Scan for the cell matching the given text and deliver its (x, y) coordinate at center. 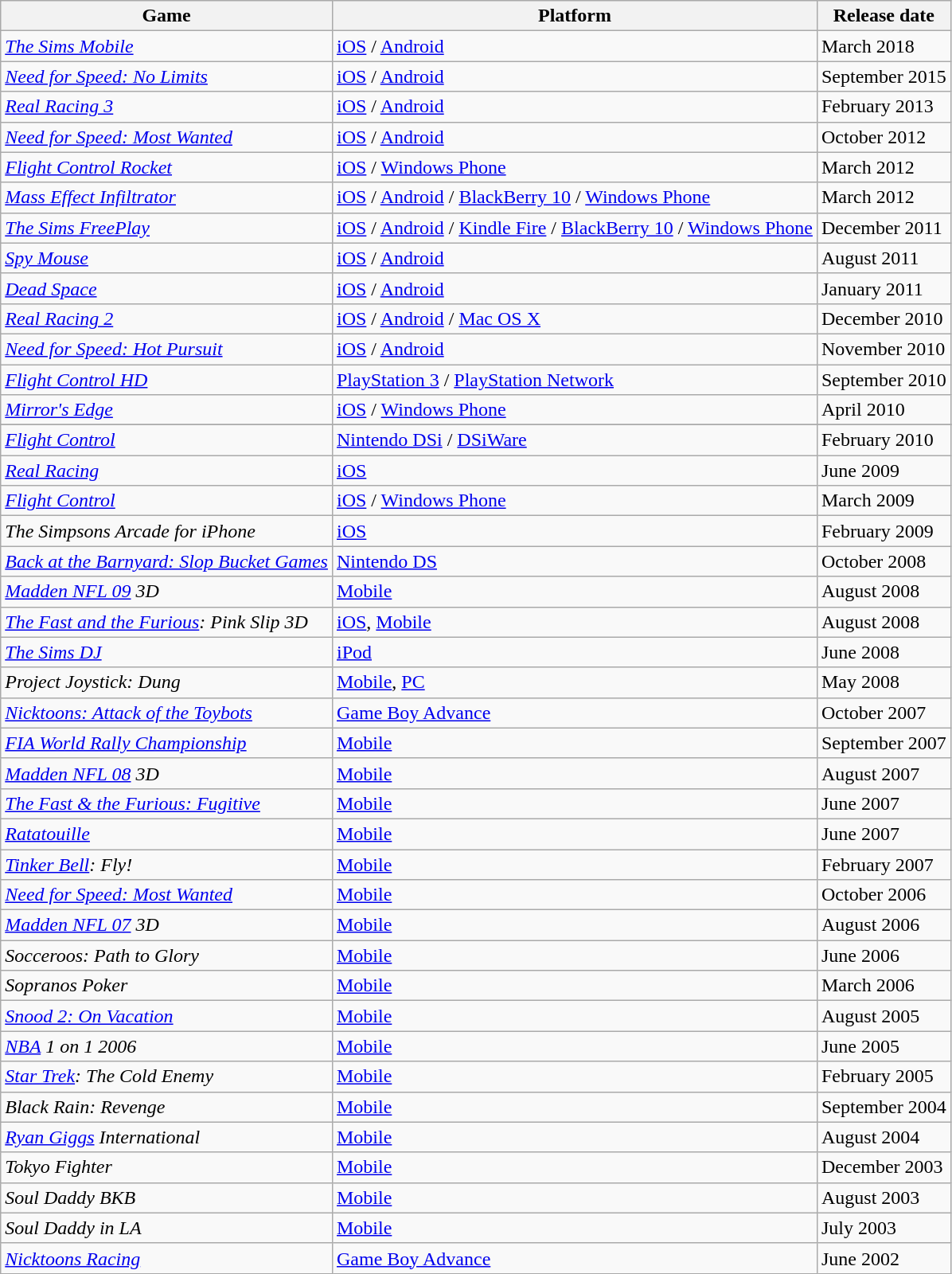
Black Rain: Revenge (167, 1107)
September 2004 (884, 1107)
April 2010 (884, 410)
June 2002 (884, 1258)
iOS / Android / Mac OS X (575, 318)
January 2011 (884, 288)
March 2009 (884, 501)
Madden NFL 08 3D (167, 773)
September 2010 (884, 380)
Back at the Barnyard: Slop Bucket Games (167, 561)
Platform (575, 16)
May 2008 (884, 682)
Need for Speed: No Limits (167, 76)
Mass Effect Infiltrator (167, 197)
Madden NFL 07 3D (167, 925)
Soul Daddy BKB (167, 1198)
The Sims DJ (167, 652)
August 2003 (884, 1198)
iOS / Android / Kindle Fire / BlackBerry 10 / Windows Phone (575, 228)
December 2011 (884, 228)
The Simpsons Arcade for iPhone (167, 531)
Nicktoons: Attack of the Toybots (167, 713)
October 2008 (884, 561)
The Fast and the Furious: Pink Slip 3D (167, 622)
December 2010 (884, 318)
September 2015 (884, 76)
Snood 2: On Vacation (167, 1016)
Real Racing (167, 471)
Game (167, 16)
iOS, Mobile (575, 622)
Ratatouille (167, 834)
February 2009 (884, 531)
iOS / Android / BlackBerry 10 / Windows Phone (575, 197)
Release date (884, 16)
iPod (575, 652)
Tinker Bell: Fly! (167, 864)
February 2005 (884, 1077)
Project Joystick: Dung (167, 682)
Real Racing 2 (167, 318)
August 2004 (884, 1137)
June 2009 (884, 471)
Nintendo DS (575, 561)
October 2007 (884, 713)
Mirror's Edge (167, 410)
March 2018 (884, 46)
March 2006 (884, 986)
October 2006 (884, 895)
August 2005 (884, 1016)
June 2005 (884, 1046)
Tokyo Fighter (167, 1167)
February 2010 (884, 440)
February 2013 (884, 107)
Sopranos Poker (167, 986)
FIA World Rally Championship (167, 743)
Mobile, PC (575, 682)
Flight Control HD (167, 380)
August 2006 (884, 925)
June 2008 (884, 652)
Dead Space (167, 288)
October 2012 (884, 137)
Spy Mouse (167, 258)
July 2003 (884, 1228)
November 2010 (884, 349)
Madden NFL 09 3D (167, 592)
Soul Daddy in LA (167, 1228)
The Sims Mobile (167, 46)
NBA 1 on 1 2006 (167, 1046)
August 2011 (884, 258)
Need for Speed: Hot Pursuit (167, 349)
Flight Control Rocket (167, 167)
June 2006 (884, 955)
August 2007 (884, 773)
Star Trek: The Cold Enemy (167, 1077)
Real Racing 3 (167, 107)
December 2003 (884, 1167)
Nintendo DSi / DSiWare (575, 440)
Ryan Giggs International (167, 1137)
September 2007 (884, 743)
PlayStation 3 / PlayStation Network (575, 380)
February 2007 (884, 864)
The Fast & the Furious: Fugitive (167, 803)
Socceroos: Path to Glory (167, 955)
Nicktoons Racing (167, 1258)
The Sims FreePlay (167, 228)
